Scan for the cell matching the given text and deliver its [X, Y] coordinate at center. 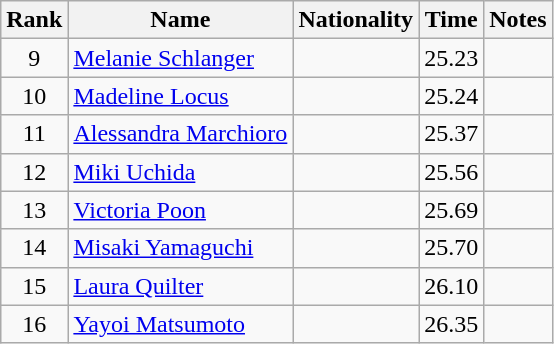
25.23 [452, 58]
14 [34, 248]
Notes [518, 20]
Rank [34, 20]
25.56 [452, 172]
25.37 [452, 134]
26.10 [452, 286]
Laura Quilter [180, 286]
26.35 [452, 324]
16 [34, 324]
11 [34, 134]
10 [34, 96]
13 [34, 210]
Misaki Yamaguchi [180, 248]
Miki Uchida [180, 172]
25.70 [452, 248]
9 [34, 58]
25.69 [452, 210]
Victoria Poon [180, 210]
Alessandra Marchioro [180, 134]
12 [34, 172]
Melanie Schlanger [180, 58]
Time [452, 20]
25.24 [452, 96]
Madeline Locus [180, 96]
15 [34, 286]
Name [180, 20]
Yayoi Matsumoto [180, 324]
Nationality [356, 20]
